Scan for the cell matching the given text and deliver its [x, y] coordinate at center. 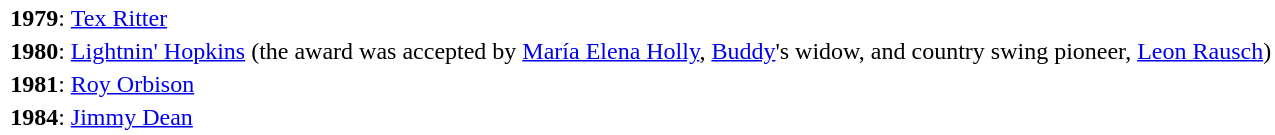
1984: [34, 117]
Roy Orbison [670, 84]
Lightnin' Hopkins (the award was accepted by María Elena Holly, Buddy's widow, and country swing pioneer, Leon Rausch) [670, 51]
1980: [34, 51]
1981: [34, 84]
Tex Ritter [670, 18]
Jimmy Dean [670, 117]
1979: [34, 18]
